For the text-containing cell, return its midpoint in [x, y] coordinate format. 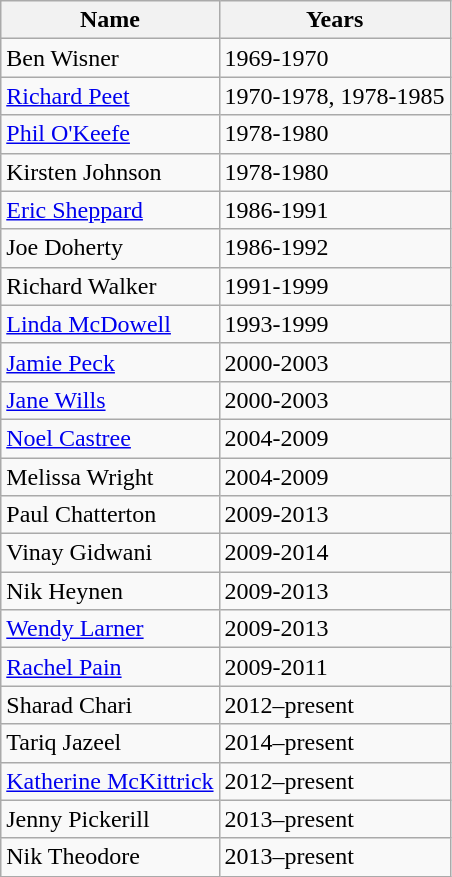
Name [110, 20]
Jane Wills [110, 400]
Years [334, 20]
Nik Theodore [110, 857]
2014–present [334, 743]
Kirsten Johnson [110, 172]
Jenny Pickerill [110, 819]
1986-1991 [334, 210]
Paul Chatterton [110, 515]
1986-1992 [334, 248]
Phil O'Keefe [110, 134]
Jamie Peck [110, 362]
1991-1999 [334, 286]
Sharad Chari [110, 705]
Joe Doherty [110, 248]
1993-1999 [334, 324]
Vinay Gidwani [110, 553]
Wendy Larner [110, 629]
Melissa Wright [110, 477]
Katherine McKittrick [110, 781]
Nik Heynen [110, 591]
Eric Sheppard [110, 210]
Richard Walker [110, 286]
Linda McDowell [110, 324]
Ben Wisner [110, 58]
1969-1970 [334, 58]
Richard Peet [110, 96]
2009-2014 [334, 553]
Noel Castree [110, 438]
1970-1978, 1978-1985 [334, 96]
Rachel Pain [110, 667]
2009-2011 [334, 667]
Tariq Jazeel [110, 743]
